Detect which cell encompasses the target text, then output its [X, Y] center coordinate. 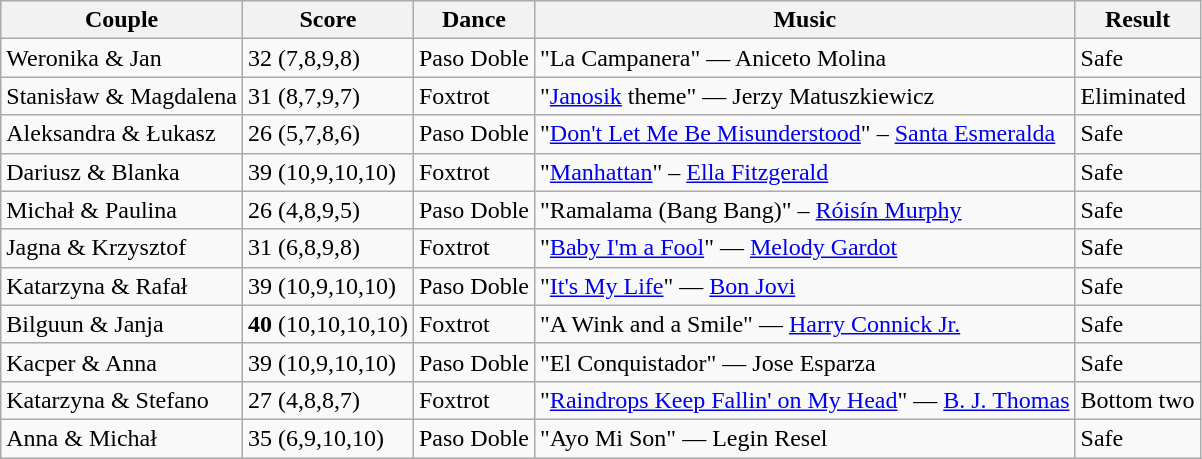
"El Conquistador" — Jose Esparza [805, 362]
31 (6,8,9,8) [328, 248]
Jagna & Krzysztof [122, 248]
"Ramalama (Bang Bang)" – Róisín Murphy [805, 210]
Couple [122, 20]
26 (4,8,9,5) [328, 210]
Aleksandra & Łukasz [122, 134]
35 (6,9,10,10) [328, 438]
32 (7,8,9,8) [328, 58]
Music [805, 20]
27 (4,8,8,7) [328, 400]
Stanisław & Magdalena [122, 96]
26 (5,7,8,6) [328, 134]
40 (10,10,10,10) [328, 324]
Michał & Paulina [122, 210]
Eliminated [1138, 96]
Katarzyna & Rafał [122, 286]
"Manhattan" – Ella Fitzgerald [805, 172]
"Raindrops Keep Fallin' on My Head" — B. J. Thomas [805, 400]
Kacper & Anna [122, 362]
31 (8,7,9,7) [328, 96]
Dance [474, 20]
Anna & Michał [122, 438]
Result [1138, 20]
Katarzyna & Stefano [122, 400]
"A Wink and a Smile" — Harry Connick Jr. [805, 324]
"Ayo Mi Son" — Legin Resel [805, 438]
Bottom two [1138, 400]
Dariusz & Blanka [122, 172]
"Don't Let Me Be Misunderstood" – Santa Esmeralda [805, 134]
"It's My Life" — Bon Jovi [805, 286]
Score [328, 20]
Weronika & Jan [122, 58]
"La Campanera" — Aniceto Molina [805, 58]
Bilguun & Janja [122, 324]
"Janosik theme" — Jerzy Matuszkiewicz [805, 96]
"Baby I'm a Fool" — Melody Gardot [805, 248]
